Extract the [X, Y] coordinate from the center of the cell holding the provided text.  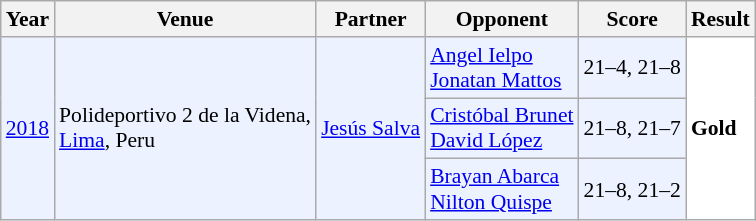
Polideportivo 2 de la Videna,Lima, Peru [185, 128]
Partner [370, 19]
Brayan Abarca Nilton Quispe [502, 190]
Gold [720, 128]
Opponent [502, 19]
Score [632, 19]
21–8, 21–2 [632, 190]
2018 [28, 128]
21–4, 21–8 [632, 68]
Jesús Salva [370, 128]
Year [28, 19]
21–8, 21–7 [632, 128]
Result [720, 19]
Venue [185, 19]
Cristóbal Brunet David López [502, 128]
Angel Ielpo Jonatan Mattos [502, 68]
